Return (x, y) of the center of cell containing provided text 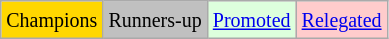
Runners-up (155, 20)
Promoted (252, 20)
Champions (52, 20)
Relegated (342, 20)
